Provide the (x, y) coordinate of the cell's center where the given text is located.  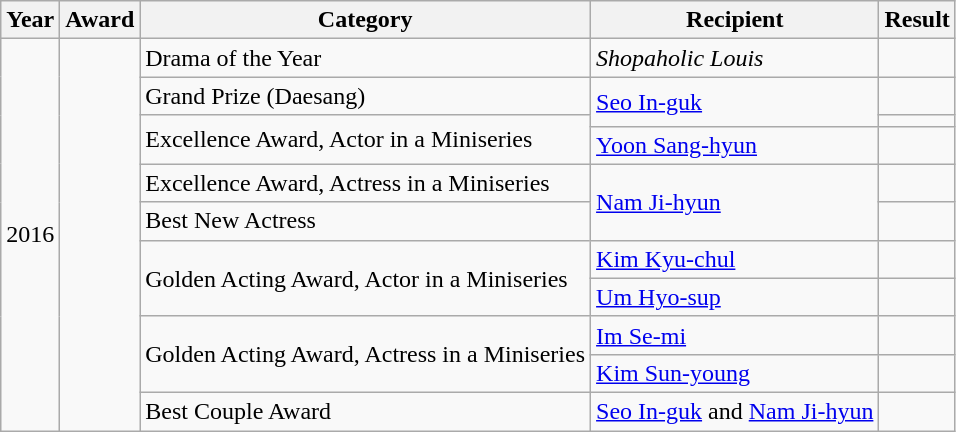
Golden Acting Award, Actress in a Miniseries (366, 354)
2016 (30, 235)
Recipient (735, 20)
Award (100, 20)
Best Couple Award (366, 411)
Category (366, 20)
Excellence Award, Actress in a Miniseries (366, 183)
Yoon Sang-hyun (735, 145)
Im Se-mi (735, 335)
Kim Kyu-chul (735, 259)
Drama of the Year (366, 58)
Nam Ji-hyun (735, 202)
Um Hyo-sup (735, 297)
Year (30, 20)
Best New Actress (366, 221)
Excellence Award, Actor in a Miniseries (366, 140)
Golden Acting Award, Actor in a Miniseries (366, 278)
Grand Prize (Daesang) (366, 96)
Result (917, 20)
Seo In-guk (735, 102)
Seo In-guk and Nam Ji-hyun (735, 411)
Kim Sun-young (735, 373)
Shopaholic Louis (735, 58)
